Extract the (X, Y) coordinate from the center of the cell holding the provided text.  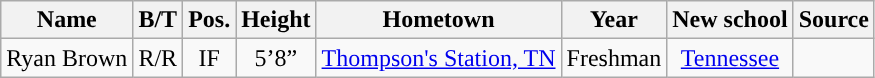
Ryan Brown (67, 58)
Height (276, 20)
Freshman (614, 58)
Year (614, 20)
IF (210, 58)
New school (730, 20)
Hometown (438, 20)
Thompson's Station, TN (438, 58)
Pos. (210, 20)
5’8” (276, 58)
B/T (158, 20)
R/R (158, 58)
Tennessee (730, 58)
Source (834, 20)
Name (67, 20)
